For the text-containing cell, return its midpoint in (X, Y) coordinate format. 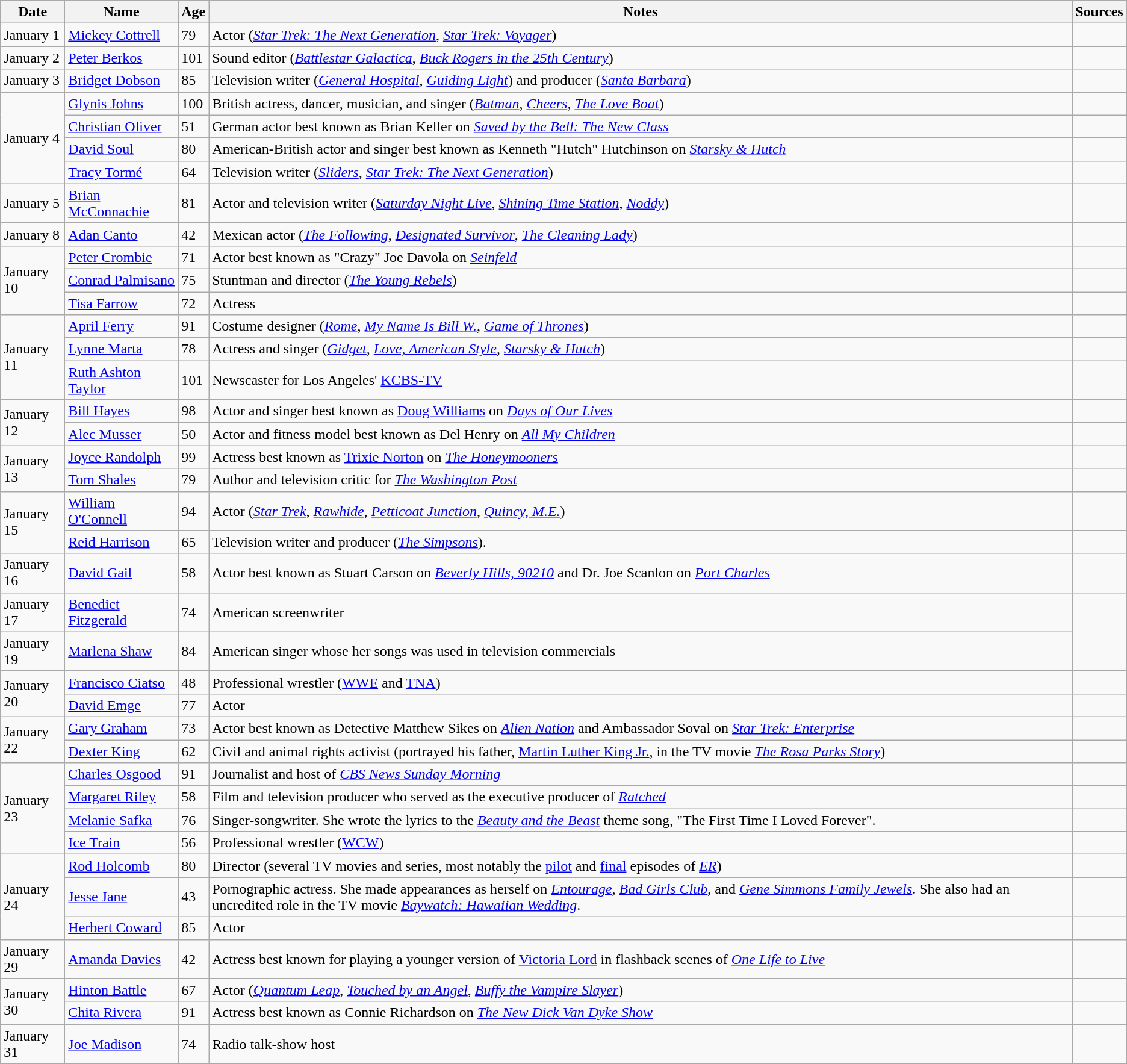
American singer whose her songs was used in television commercials (641, 652)
British actress, dancer, musician, and singer (Batman, Cheers, The Love Boat) (641, 104)
Tom Shales (122, 480)
Amanda Davies (122, 959)
Peter Berkos (122, 58)
78 (194, 349)
January 19 (33, 652)
Notes (641, 12)
Name (122, 12)
Actor and fitness model best known as Del Henry on All My Children (641, 434)
50 (194, 434)
January 17 (33, 612)
January 29 (33, 959)
Conrad Palmisano (122, 280)
56 (194, 843)
Christian Oliver (122, 126)
71 (194, 257)
Glynis Johns (122, 104)
94 (194, 511)
January 13 (33, 468)
American screenwriter (641, 612)
Civil and animal rights activist (portrayed his father, Martin Luther King Jr., in the TV movie The Rosa Parks Story) (641, 751)
German actor best known as Brian Keller on Saved by the Bell: The New Class (641, 126)
Film and television producer who served as the executive producer of Ratched (641, 797)
Actor best known as Stuart Carson on Beverly Hills, 90210 and Dr. Joe Scanlon on Port Charles (641, 573)
January 16 (33, 573)
Director (several TV movies and series, most notably the pilot and final episodes of ER) (641, 866)
January 24 (33, 897)
48 (194, 682)
67 (194, 990)
January 15 (33, 523)
Singer-songwriter. She wrote the lyrics to the Beauty and the Beast theme song, "The First Time I Loved Forever". (641, 820)
Journalist and host of CBS News Sunday Morning (641, 774)
January 23 (33, 809)
Ice Train (122, 843)
77 (194, 705)
Costume designer (Rome, My Name Is Bill W., Game of Thrones) (641, 326)
Mickey Cottrell (122, 35)
99 (194, 457)
75 (194, 280)
Jesse Jane (122, 897)
January 30 (33, 1001)
51 (194, 126)
David Emge (122, 705)
David Gail (122, 573)
Radio talk-show host (641, 1044)
76 (194, 820)
Herbert Coward (122, 928)
January 10 (33, 280)
43 (194, 897)
72 (194, 303)
Mexican actor (The Following, Designated Survivor, The Cleaning Lady) (641, 234)
Rod Holcomb (122, 866)
Actress best known as Connie Richardson on The New Dick Van Dyke Show (641, 1013)
65 (194, 542)
Professional wrestler (WWE and TNA) (641, 682)
Bill Hayes (122, 411)
January 20 (33, 694)
April Ferry (122, 326)
Joyce Randolph (122, 457)
81 (194, 204)
January 3 (33, 81)
Francisco Ciatso (122, 682)
Actress and singer (Gidget, Love, American Style, Starsky & Hutch) (641, 349)
Joe Madison (122, 1044)
Brian McConnachie (122, 204)
Television writer and producer (The Simpsons). (641, 542)
98 (194, 411)
Sources (1099, 12)
Actor best known as Detective Matthew Sikes on Alien Nation and Ambassador Soval on Star Trek: Enterprise (641, 728)
Chita Rivera (122, 1013)
100 (194, 104)
Benedict Fitzgerald (122, 612)
Newscaster for Los Angeles' KCBS-TV (641, 381)
Marlena Shaw (122, 652)
January 22 (33, 739)
William O'Connell (122, 511)
January 12 (33, 423)
62 (194, 751)
Tracy Tormé (122, 172)
Margaret Riley (122, 797)
Adan Canto (122, 234)
Actress best known as Trixie Norton on The Honeymooners (641, 457)
January 31 (33, 1044)
January 1 (33, 35)
Author and television critic for The Washington Post (641, 480)
Gary Graham (122, 728)
Professional wrestler (WCW) (641, 843)
73 (194, 728)
Charles Osgood (122, 774)
Actor and television writer (Saturday Night Live, Shining Time Station, Noddy) (641, 204)
Lynne Marta (122, 349)
January 4 (33, 138)
Actor (Star Trek, Rawhide, Petticoat Junction, Quincy, M.E.) (641, 511)
84 (194, 652)
David Soul (122, 149)
Television writer (Sliders, Star Trek: The Next Generation) (641, 172)
Actress best known for playing a younger version of Victoria Lord in flashback scenes of One Life to Live (641, 959)
January 5 (33, 204)
Reid Harrison (122, 542)
Melanie Safka (122, 820)
Age (194, 12)
Dexter King (122, 751)
January 2 (33, 58)
Peter Crombie (122, 257)
Bridget Dobson (122, 81)
Tisa Farrow (122, 303)
Sound editor (Battlestar Galactica, Buck Rogers in the 25th Century) (641, 58)
Television writer (General Hospital, Guiding Light) and producer (Santa Barbara) (641, 81)
Actress (641, 303)
American-British actor and singer best known as Kenneth "Hutch" Hutchinson on Starsky & Hutch (641, 149)
Stuntman and director (The Young Rebels) (641, 280)
Ruth Ashton Taylor (122, 381)
Actor (Quantum Leap, Touched by an Angel, Buffy the Vampire Slayer) (641, 990)
Date (33, 12)
Actor and singer best known as Doug Williams on Days of Our Lives (641, 411)
Hinton Battle (122, 990)
January 8 (33, 234)
Actor best known as "Crazy" Joe Davola on Seinfeld (641, 257)
Alec Musser (122, 434)
64 (194, 172)
January 11 (33, 358)
Actor (Star Trek: The Next Generation, Star Trek: Voyager) (641, 35)
